Determine the [x, y] coordinate at the center of the cell enclosing the given text.  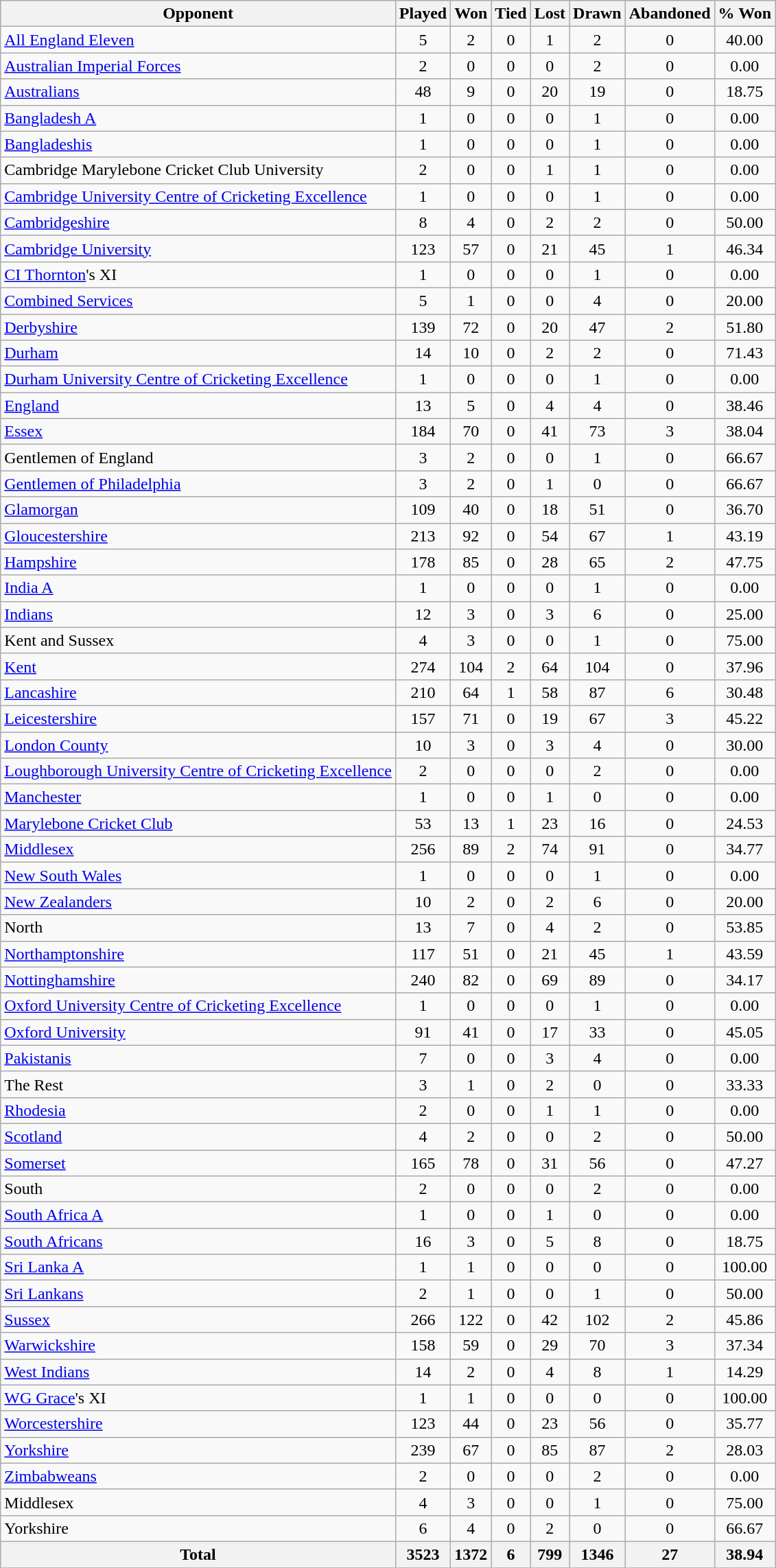
45.05 [745, 1032]
69 [550, 980]
34.77 [745, 850]
34.17 [745, 980]
Derbyshire [198, 327]
240 [423, 980]
31 [550, 1163]
17 [550, 1032]
Hampshire [198, 562]
Played [423, 14]
27 [670, 1554]
43.59 [745, 954]
Gentlemen of Philadelphia [198, 484]
40 [471, 510]
73 [598, 432]
165 [423, 1163]
Bangladesh A [198, 118]
799 [550, 1554]
210 [423, 692]
51.80 [745, 327]
New Zealanders [198, 902]
239 [423, 1450]
9 [471, 92]
266 [423, 1320]
1372 [471, 1554]
Combined Services [198, 301]
12 [423, 614]
Northamptonshire [198, 954]
37.34 [745, 1346]
Manchester [198, 797]
India A [198, 588]
3523 [423, 1554]
Bangladeshis [198, 144]
Indians [198, 614]
Kent and Sussex [198, 640]
Cambridge University [198, 248]
England [198, 406]
Total [198, 1554]
30.00 [745, 745]
74 [550, 850]
72 [471, 327]
Warwickshire [198, 1346]
45.86 [745, 1320]
71 [471, 718]
Cambridge University Centre of Cricketing Excellence [198, 196]
Lancashire [198, 692]
28 [550, 562]
37.96 [745, 666]
274 [423, 666]
Drawn [598, 14]
Abandoned [670, 14]
33 [598, 1032]
Australian Imperial Forces [198, 66]
57 [471, 248]
139 [423, 327]
CI Thornton's XI [198, 274]
78 [471, 1163]
44 [471, 1424]
48 [423, 92]
Glamorgan [198, 510]
WG Grace's XI [198, 1398]
Oxford University Centre of Cricketing Excellence [198, 1006]
47 [598, 327]
157 [423, 718]
Sussex [198, 1320]
47.27 [745, 1163]
Gentlemen of England [198, 458]
59 [471, 1346]
109 [423, 510]
184 [423, 432]
38.94 [745, 1554]
Loughborough University Centre of Cricketing Excellence [198, 771]
38.46 [745, 406]
28.03 [745, 1450]
% Won [745, 14]
Worcestershire [198, 1424]
1346 [598, 1554]
29 [550, 1346]
40.00 [745, 40]
South Africa A [198, 1215]
West Indians [198, 1372]
82 [471, 980]
All England Eleven [198, 40]
South Africans [198, 1241]
Zimbabweans [198, 1476]
46.34 [745, 248]
58 [550, 692]
The Rest [198, 1084]
65 [598, 562]
Durham [198, 353]
54 [550, 536]
Pakistanis [198, 1058]
Lost [550, 14]
Leicestershire [198, 718]
18 [550, 510]
Kent [198, 666]
122 [471, 1320]
47.75 [745, 562]
Cambridgeshire [198, 222]
38.04 [745, 432]
117 [423, 954]
102 [598, 1320]
36.70 [745, 510]
Somerset [198, 1163]
Marylebone Cricket Club [198, 823]
South [198, 1189]
53.85 [745, 928]
42 [550, 1320]
Scotland [198, 1136]
33.33 [745, 1084]
Gloucestershire [198, 536]
Sri Lankans [198, 1294]
256 [423, 850]
158 [423, 1346]
Opponent [198, 14]
Sri Lanka A [198, 1267]
53 [423, 823]
Nottinghamshire [198, 980]
178 [423, 562]
71.43 [745, 353]
North [198, 928]
24.53 [745, 823]
Essex [198, 432]
Cambridge Marylebone Cricket Club University [198, 170]
London County [198, 745]
Tied [510, 14]
Won [471, 14]
Durham University Centre of Cricketing Excellence [198, 379]
213 [423, 536]
43.19 [745, 536]
New South Wales [198, 876]
Oxford University [198, 1032]
14.29 [745, 1372]
92 [471, 536]
25.00 [745, 614]
Rhodesia [198, 1110]
35.77 [745, 1424]
30.48 [745, 692]
Australians [198, 92]
45.22 [745, 718]
